Return the [x, y] coordinate for the center point of the cell that contains the specified text.  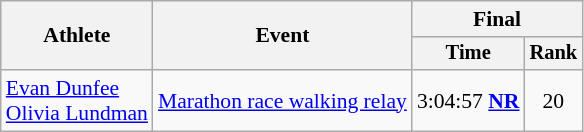
Time [468, 54]
Evan DunfeeOlivia Lundman [77, 100]
Event [282, 36]
3:04:57 NR [468, 100]
Final [497, 19]
20 [554, 100]
Athlete [77, 36]
Rank [554, 54]
Marathon race walking relay [282, 100]
